Find where the given text appears and provide that cell's center as (X, Y) coordinate. 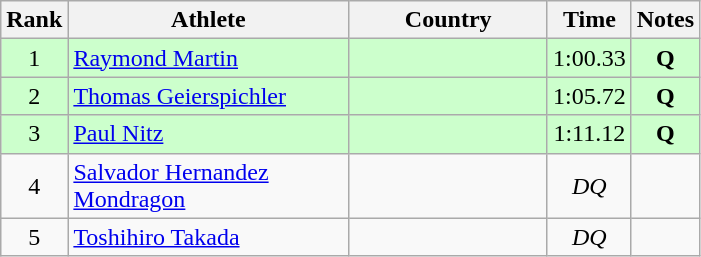
Salvador Hernandez Mondragon (208, 186)
2 (34, 96)
5 (34, 237)
Thomas Geierspichler (208, 96)
3 (34, 134)
Athlete (208, 20)
Paul Nitz (208, 134)
4 (34, 186)
1:00.33 (589, 58)
Toshihiro Takada (208, 237)
1:05.72 (589, 96)
Raymond Martin (208, 58)
1 (34, 58)
Notes (665, 20)
1:11.12 (589, 134)
Time (589, 20)
Rank (34, 20)
Country (448, 20)
